Find where the given text appears and provide that cell's center as (x, y) coordinate. 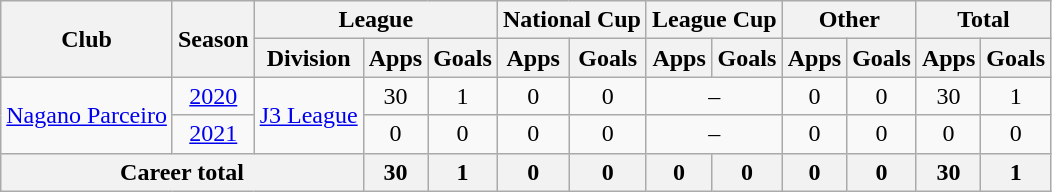
Nagano Parceiro (87, 115)
Career total (182, 172)
Division (308, 58)
Other (849, 20)
Season (213, 39)
League (376, 20)
2020 (213, 96)
Total (983, 20)
J3 League (308, 115)
2021 (213, 134)
League Cup (714, 20)
Club (87, 39)
National Cup (572, 20)
